For the text-containing cell, return its midpoint in [X, Y] coordinate format. 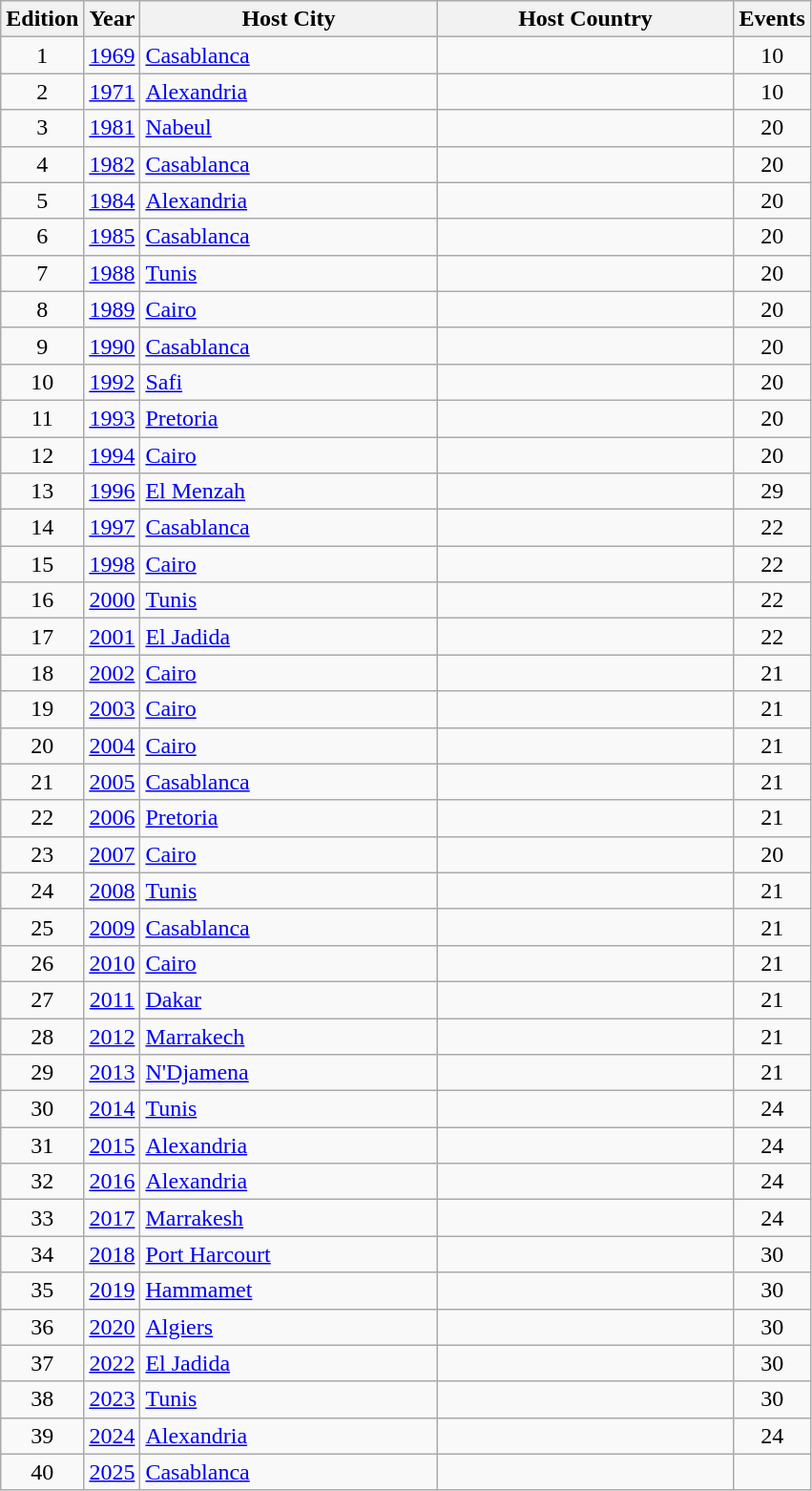
6 [42, 237]
1985 [113, 237]
26 [42, 963]
2014 [113, 1109]
2000 [113, 600]
18 [42, 673]
14 [42, 528]
8 [42, 309]
1996 [113, 492]
2012 [113, 1036]
2022 [113, 1363]
1992 [113, 382]
9 [42, 346]
Events [772, 19]
1997 [113, 528]
13 [42, 492]
2 [42, 92]
Dakar [288, 999]
El Menzah [288, 492]
37 [42, 1363]
2008 [113, 891]
2007 [113, 854]
2023 [113, 1399]
17 [42, 637]
2025 [113, 1472]
Port Harcourt [288, 1254]
2003 [113, 709]
1969 [113, 55]
1 [42, 55]
Host Country [586, 19]
1990 [113, 346]
2004 [113, 745]
1981 [113, 128]
Edition [42, 19]
15 [42, 564]
1982 [113, 164]
2016 [113, 1182]
Marrakesh [288, 1218]
2001 [113, 637]
16 [42, 600]
1988 [113, 273]
5 [42, 200]
35 [42, 1291]
40 [42, 1472]
1984 [113, 200]
Algiers [288, 1327]
39 [42, 1436]
2017 [113, 1218]
2020 [113, 1327]
12 [42, 455]
2011 [113, 999]
2018 [113, 1254]
2002 [113, 673]
19 [42, 709]
2013 [113, 1073]
11 [42, 418]
2015 [113, 1145]
3 [42, 128]
7 [42, 273]
2006 [113, 818]
1971 [113, 92]
Year [113, 19]
Host City [288, 19]
36 [42, 1327]
Hammamet [288, 1291]
1993 [113, 418]
Safi [288, 382]
32 [42, 1182]
27 [42, 999]
1994 [113, 455]
31 [42, 1145]
Nabeul [288, 128]
28 [42, 1036]
25 [42, 927]
1998 [113, 564]
2010 [113, 963]
23 [42, 854]
2009 [113, 927]
33 [42, 1218]
2005 [113, 782]
38 [42, 1399]
2019 [113, 1291]
34 [42, 1254]
4 [42, 164]
2024 [113, 1436]
Marrakech [288, 1036]
N'Djamena [288, 1073]
1989 [113, 309]
